Output the (X, Y) coordinate of the center of the cell containing the given text.  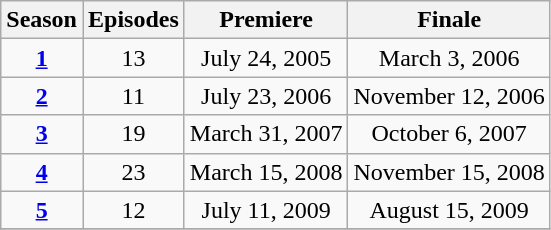
October 6, 2007 (449, 134)
1 (42, 58)
November 12, 2006 (449, 96)
Finale (449, 20)
July 11, 2009 (266, 210)
August 15, 2009 (449, 210)
5 (42, 210)
19 (133, 134)
11 (133, 96)
23 (133, 172)
March 31, 2007 (266, 134)
Episodes (133, 20)
July 24, 2005 (266, 58)
2 (42, 96)
July 23, 2006 (266, 96)
12 (133, 210)
Premiere (266, 20)
March 15, 2008 (266, 172)
13 (133, 58)
3 (42, 134)
Season (42, 20)
November 15, 2008 (449, 172)
4 (42, 172)
March 3, 2006 (449, 58)
